Provide the (x, y) coordinate of the cell's center where the given text is located.  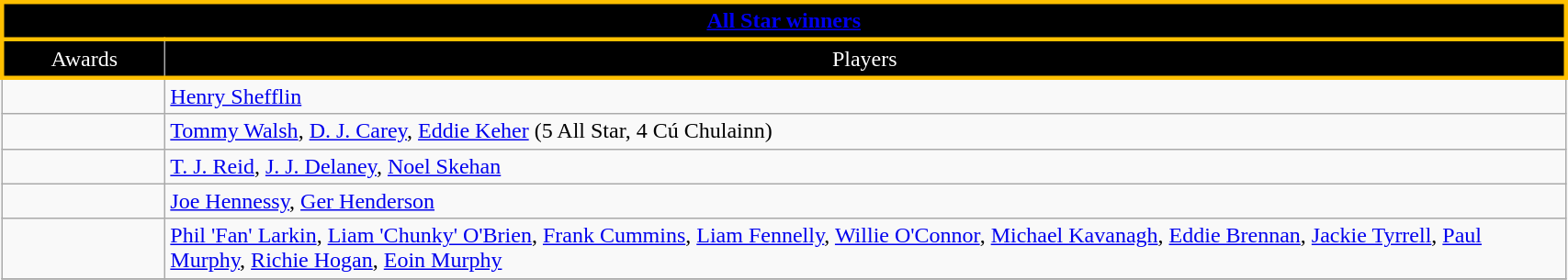
Henry Shefflin (865, 95)
All Star winners (784, 20)
Awards (84, 59)
Players (865, 59)
Tommy Walsh, D. J. Carey, Eddie Keher (5 All Star, 4 Cú Chulainn) (865, 131)
T. J. Reid, J. J. Delaney, Noel Skehan (865, 166)
Joe Hennessy, Ger Henderson (865, 201)
